Detect which cell encompasses the target text, then output its [x, y] center coordinate. 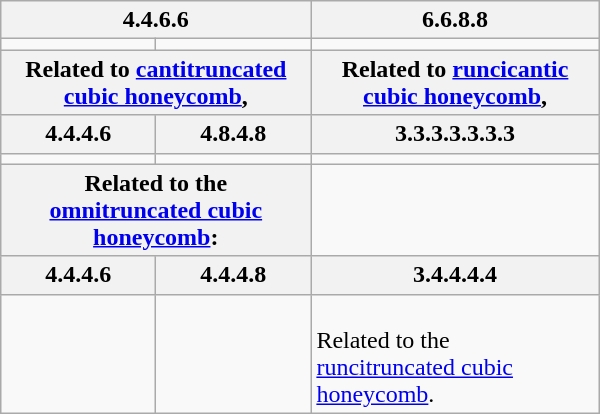
4.4.6.6 [156, 20]
Related to runcicantic cubic honeycomb, [455, 82]
3.4.4.4.4 [455, 275]
Related to cantitruncated cubic honeycomb, [156, 82]
Related to the runcitruncated cubic honeycomb. [455, 354]
6.6.8.8 [455, 20]
4.4.4.8 [234, 275]
Related to the omnitruncated cubic honeycomb: [156, 210]
4.8.4.8 [234, 134]
3.3.3.3.3.3.3 [455, 134]
